Output the (x, y) coordinate of the center of the cell containing the given text.  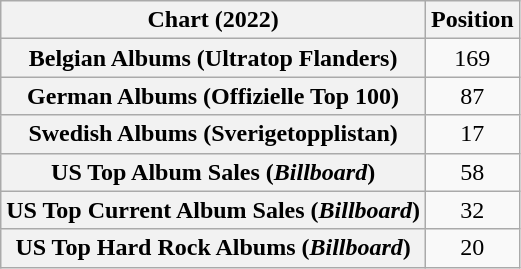
Chart (2022) (214, 20)
Position (472, 20)
German Albums (Offizielle Top 100) (214, 96)
58 (472, 172)
169 (472, 58)
Belgian Albums (Ultratop Flanders) (214, 58)
17 (472, 134)
US Top Current Album Sales (Billboard) (214, 210)
US Top Album Sales (Billboard) (214, 172)
87 (472, 96)
Swedish Albums (Sverigetopplistan) (214, 134)
20 (472, 248)
32 (472, 210)
US Top Hard Rock Albums (Billboard) (214, 248)
